Find where the given text appears and provide that cell's center as [x, y] coordinate. 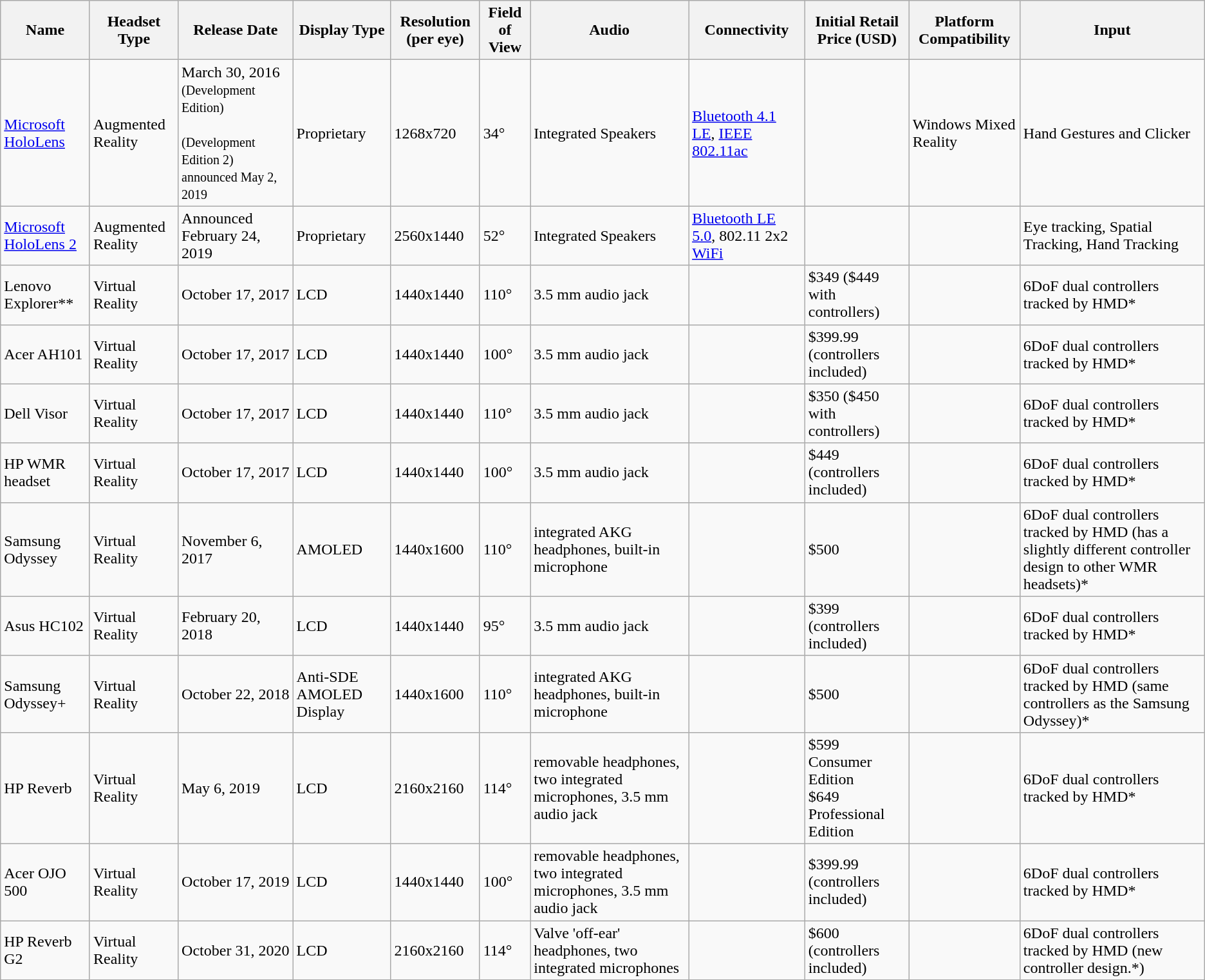
Name [45, 30]
Input [1112, 30]
Dell Visor [45, 413]
AMOLED [342, 549]
Anti-SDE AMOLED Display [342, 694]
Lenovo Explorer** [45, 295]
HP Reverb [45, 788]
Bluetooth LE 5.0, 802.11 2x2 WiFi [747, 236]
Announced February 24, 2019 [236, 236]
Platform Compatibility [964, 30]
Eye tracking, Spatial Tracking, Hand Tracking [1112, 236]
6DoF dual controllers tracked by HMD (same controllers as the Samsung Odyssey)* [1112, 694]
Acer AH101 [45, 354]
Connectivity [747, 30]
$599 Consumer Edition$649 Professional Edition [857, 788]
Acer OJO 500 [45, 882]
$350 ($450 with controllers) [857, 413]
$399 (controllers included) [857, 626]
Initial Retail Price (USD) [857, 30]
October 31, 2020 [236, 950]
March 30, 2016 (Development Edition)(Development Edition 2) announced May 2, 2019 [236, 133]
6DoF dual controllers tracked by HMD (new controller design.*) [1112, 950]
Hand Gestures and Clicker [1112, 133]
HP WMR headset [45, 473]
May 6, 2019 [236, 788]
Resolution (per eye) [435, 30]
1268x720 [435, 133]
October 17, 2019 [236, 882]
Release Date [236, 30]
November 6, 2017 [236, 549]
February 20, 2018 [236, 626]
October 22, 2018 [236, 694]
Headset Type [134, 30]
95° [505, 626]
$449 (controllers included) [857, 473]
Field of View [505, 30]
Samsung Odyssey [45, 549]
6DoF dual controllers tracked by HMD (has a slightly different controller design to other WMR headsets)* [1112, 549]
Samsung Odyssey+ [45, 694]
HP Reverb G2 [45, 950]
Windows Mixed Reality [964, 133]
Microsoft HoloLens [45, 133]
Audio [610, 30]
Asus HC102 [45, 626]
Valve 'off-ear' headphones, two integrated microphones [610, 950]
52° [505, 236]
$600 (controllers included) [857, 950]
2560x1440 [435, 236]
34° [505, 133]
$349 ($449 with controllers) [857, 295]
Bluetooth 4.1 LE, IEEE 802.11ac [747, 133]
Microsoft HoloLens 2 [45, 236]
Display Type [342, 30]
